Provide the (x, y) coordinate of the cell's center where the given text is located.  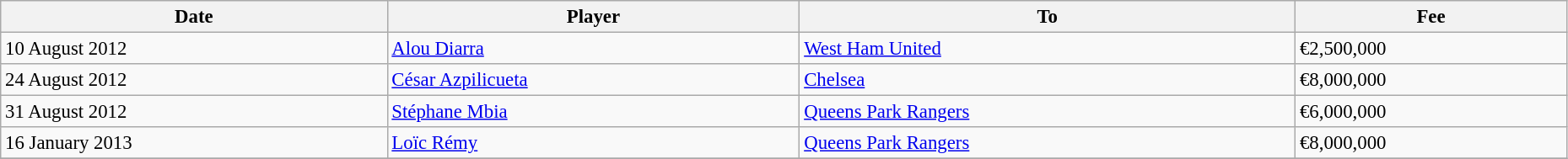
Fee (1431, 17)
To (1048, 17)
24 August 2012 (194, 80)
Chelsea (1048, 80)
West Ham United (1048, 49)
Loïc Rémy (594, 143)
10 August 2012 (194, 49)
César Azpilicueta (594, 80)
€6,000,000 (1431, 112)
16 January 2013 (194, 143)
Alou Diarra (594, 49)
Player (594, 17)
€2,500,000 (1431, 49)
31 August 2012 (194, 112)
Stéphane Mbia (594, 112)
Date (194, 17)
